For the text-containing cell, return its midpoint in [X, Y] coordinate format. 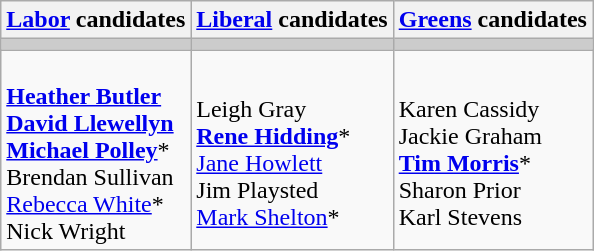
Greens candidates [492, 20]
Liberal candidates [292, 20]
Leigh Gray Rene Hidding* Jane Howlett Jim Playsted Mark Shelton* [292, 150]
Heather Butler David Llewellyn Michael Polley* Brendan Sullivan Rebecca White* Nick Wright [96, 150]
Labor candidates [96, 20]
Karen Cassidy Jackie Graham Tim Morris* Sharon Prior Karl Stevens [492, 150]
